Determine the [X, Y] coordinate at the center of the cell enclosing the given text.  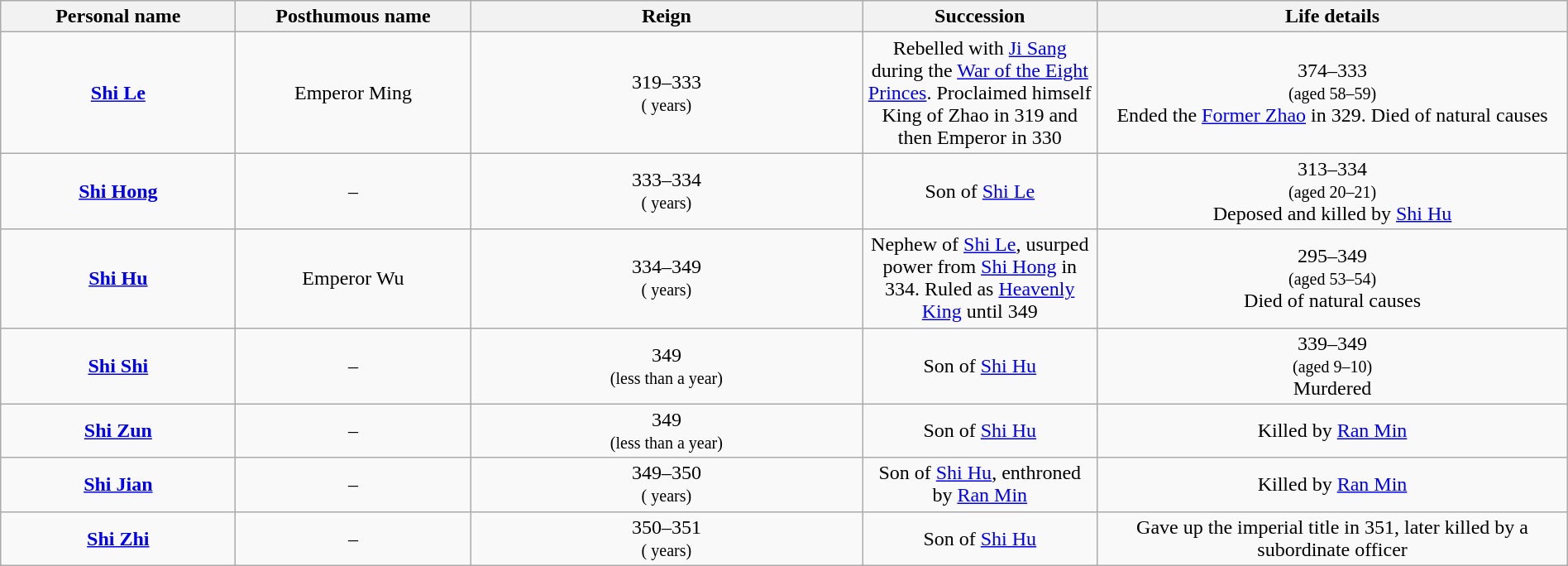
350–351( years) [667, 538]
Gave up the imperial title in 351, later killed by a subordinate officer [1332, 538]
Shi Le [118, 93]
Succession [980, 17]
Rebelled with Ji Sang during the War of the Eight Princes. Proclaimed himself King of Zhao in 319 and then Emperor in 330 [980, 93]
Nephew of Shi Le, usurped power from Shi Hong in 334. Ruled as Heavenly King until 349 [980, 278]
334–349( years) [667, 278]
Reign [667, 17]
333–334( years) [667, 191]
Emperor Ming [353, 93]
Shi Jian [118, 485]
Son of Shi Hu, enthroned by Ran Min [980, 485]
319–333( years) [667, 93]
Shi Hu [118, 278]
Shi Zhi [118, 538]
Life details [1332, 17]
374–333(aged 58–59)Ended the Former Zhao in 329. Died of natural causes [1332, 93]
Shi Hong [118, 191]
Posthumous name [353, 17]
339–349(aged 9–10)Murdered [1332, 366]
Shi Shi [118, 366]
Son of Shi Le [980, 191]
Emperor Wu [353, 278]
295–349(aged 53–54)Died of natural causes [1332, 278]
Shi Zun [118, 430]
Personal name [118, 17]
349–350( years) [667, 485]
313–334(aged 20–21)Deposed and killed by Shi Hu [1332, 191]
